Search for the cell housing the specified text and yield its [x, y] center coordinate. 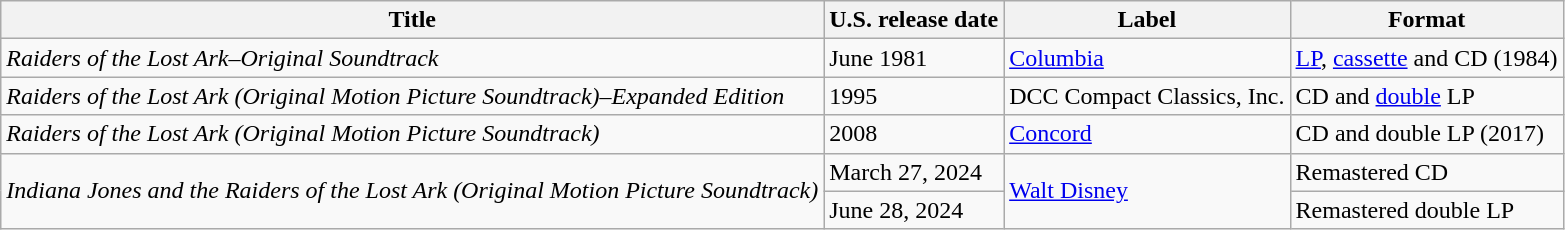
LP, cassette and CD (1984) [1426, 58]
Format [1426, 20]
Remastered double LP [1426, 210]
Indiana Jones and the Raiders of the Lost Ark (Original Motion Picture Soundtrack) [412, 191]
Concord [1147, 134]
Title [412, 20]
U.S. release date [914, 20]
1995 [914, 96]
Raiders of the Lost Ark–Original Soundtrack [412, 58]
Columbia [1147, 58]
CD and double LP (2017) [1426, 134]
June 1981 [914, 58]
Raiders of the Lost Ark (Original Motion Picture Soundtrack) [412, 134]
June 28, 2024 [914, 210]
Label [1147, 20]
2008 [914, 134]
March 27, 2024 [914, 172]
Remastered CD [1426, 172]
DCC Compact Classics, Inc. [1147, 96]
Raiders of the Lost Ark (Original Motion Picture Soundtrack)–Expanded Edition [412, 96]
CD and double LP [1426, 96]
Walt Disney [1147, 191]
